For the text-containing cell, return its midpoint in (x, y) coordinate format. 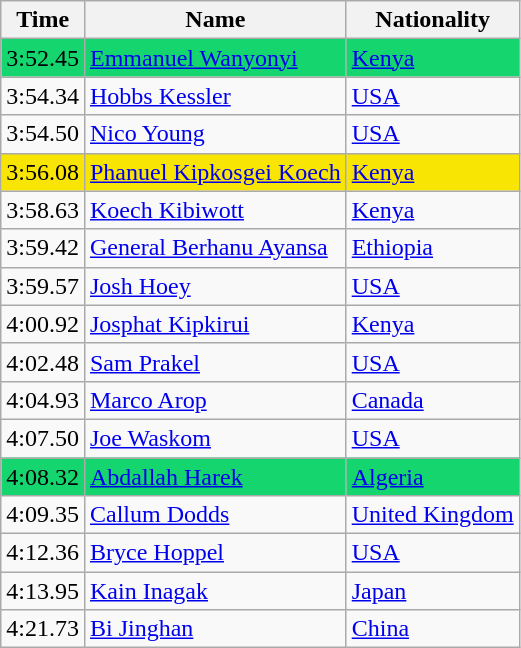
4:13.95 (43, 591)
4:21.73 (43, 629)
3:59.42 (43, 248)
Nationality (432, 20)
Algeria (432, 477)
China (432, 629)
4:12.36 (43, 553)
Emmanuel Wanyonyi (215, 58)
Josphat Kipkirui (215, 324)
4:07.50 (43, 438)
Koech Kibiwott (215, 210)
3:56.08 (43, 172)
Ethiopia (432, 248)
3:54.50 (43, 134)
4:04.93 (43, 400)
Bi Jinghan (215, 629)
General Berhanu Ayansa (215, 248)
Name (215, 20)
3:54.34 (43, 96)
4:08.32 (43, 477)
Abdallah Harek (215, 477)
Japan (432, 591)
Kain Inagak (215, 591)
Time (43, 20)
Nico Young (215, 134)
Josh Hoey (215, 286)
3:52.45 (43, 58)
4:09.35 (43, 515)
Hobbs Kessler (215, 96)
Bryce Hoppel (215, 553)
4:02.48 (43, 362)
Sam Prakel (215, 362)
Marco Arop (215, 400)
Joe Waskom (215, 438)
Callum Dodds (215, 515)
Canada (432, 400)
United Kingdom (432, 515)
3:58.63 (43, 210)
Phanuel Kipkosgei Koech (215, 172)
4:00.92 (43, 324)
3:59.57 (43, 286)
